For the text-containing cell, return its midpoint in (x, y) coordinate format. 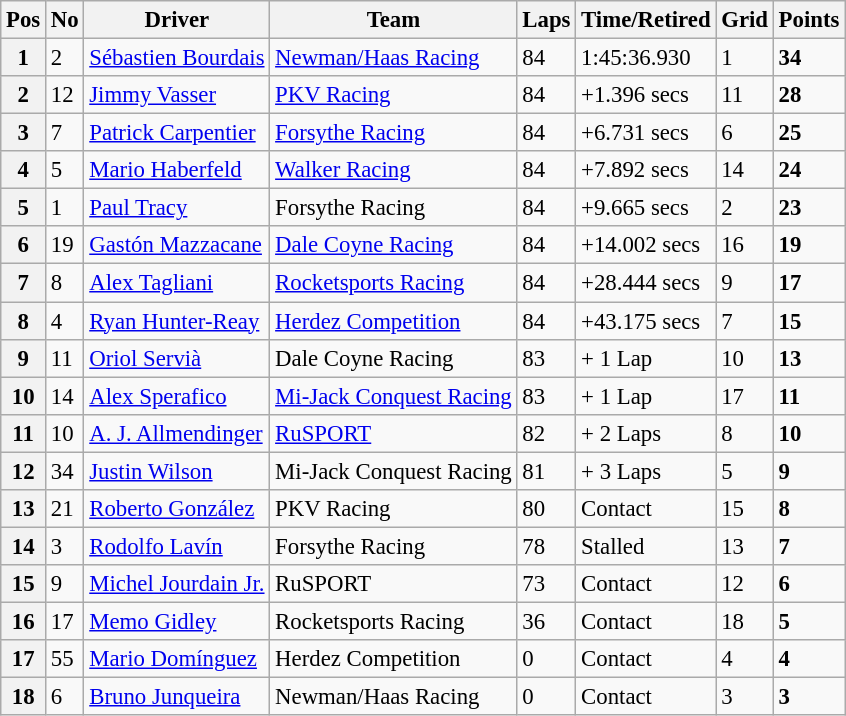
+ 3 Laps (646, 471)
+ 2 Laps (646, 433)
Michel Jourdain Jr. (177, 584)
Roberto González (177, 509)
23 (808, 208)
80 (546, 509)
+14.002 secs (646, 245)
Justin Wilson (177, 471)
81 (546, 471)
Mario Domínguez (177, 659)
1:45:36.930 (646, 58)
Gastón Mazzacane (177, 245)
Paul Tracy (177, 208)
Team (394, 20)
73 (546, 584)
No (65, 20)
+43.175 secs (646, 321)
A. J. Allmendinger (177, 433)
Grid (744, 20)
Laps (546, 20)
Stalled (646, 546)
Rodolfo Lavín (177, 546)
Pos (24, 20)
+28.444 secs (646, 283)
Time/Retired (646, 20)
78 (546, 546)
24 (808, 170)
+1.396 secs (646, 95)
Patrick Carpentier (177, 133)
Mario Haberfeld (177, 170)
Alex Sperafico (177, 396)
Points (808, 20)
Ryan Hunter-Reay (177, 321)
Oriol Servià (177, 358)
21 (65, 509)
Alex Tagliani (177, 283)
28 (808, 95)
Memo Gidley (177, 621)
25 (808, 133)
82 (546, 433)
55 (65, 659)
Jimmy Vasser (177, 95)
Walker Racing (394, 170)
Sébastien Bourdais (177, 58)
+6.731 secs (646, 133)
Driver (177, 20)
Bruno Junqueira (177, 697)
+9.665 secs (646, 208)
+7.892 secs (646, 170)
36 (546, 621)
